Extract the [X, Y] coordinate from the center of the cell holding the provided text.  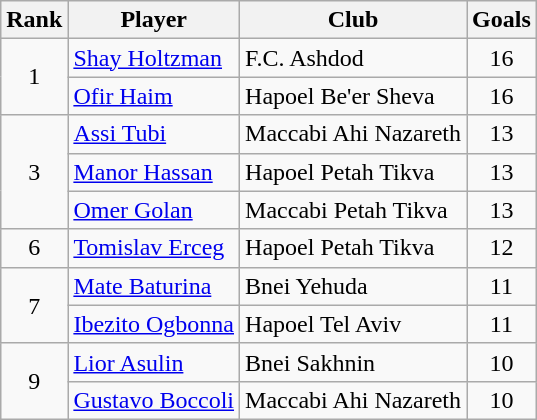
Hapoel Be'er Sheva [354, 96]
9 [34, 381]
Bnei Sakhnin [354, 362]
Hapoel Tel Aviv [354, 324]
12 [502, 248]
Omer Golan [154, 210]
1 [34, 77]
Player [154, 20]
Rank [34, 20]
Gustavo Boccoli [154, 400]
F.C. Ashdod [354, 58]
Shay Holtzman [154, 58]
6 [34, 248]
Club [354, 20]
Goals [502, 20]
Maccabi Petah Tikva [354, 210]
Manor Hassan [154, 172]
Ofir Haim [154, 96]
7 [34, 305]
Bnei Yehuda [354, 286]
Mate Baturina [154, 286]
Lior Asulin [154, 362]
Tomislav Erceg [154, 248]
Assi Tubi [154, 134]
3 [34, 172]
Ibezito Ogbonna [154, 324]
